Return the [X, Y] coordinate for the center point of the cell that contains the specified text.  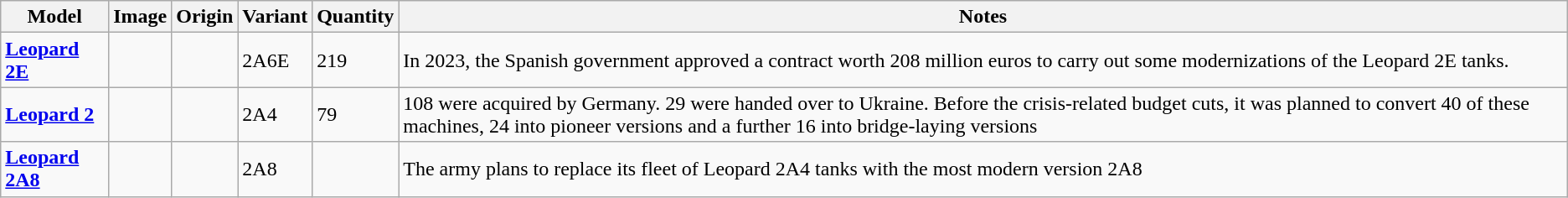
In 2023, the Spanish government approved a contract worth 208 million euros to carry out some modernizations of the Leopard 2E tanks. [983, 60]
Notes [983, 17]
Image [141, 17]
Leopard 2E [55, 60]
2A4 [275, 114]
2A8 [275, 169]
Leopard 2 [55, 114]
Model [55, 17]
Leopard 2A8 [55, 169]
79 [355, 114]
Origin [204, 17]
The army plans to replace its fleet of Leopard 2A4 tanks with the most modern version 2A8 [983, 169]
Quantity [355, 17]
Variant [275, 17]
219 [355, 60]
2A6E [275, 60]
